Locate the cell with the specified text and output its [x, y] center coordinate. 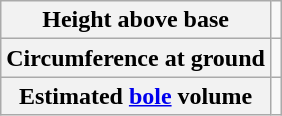
Estimated bole volume [136, 96]
Height above base [136, 20]
Circumference at ground [136, 58]
